Output the (X, Y) coordinate of the center of the cell containing the given text.  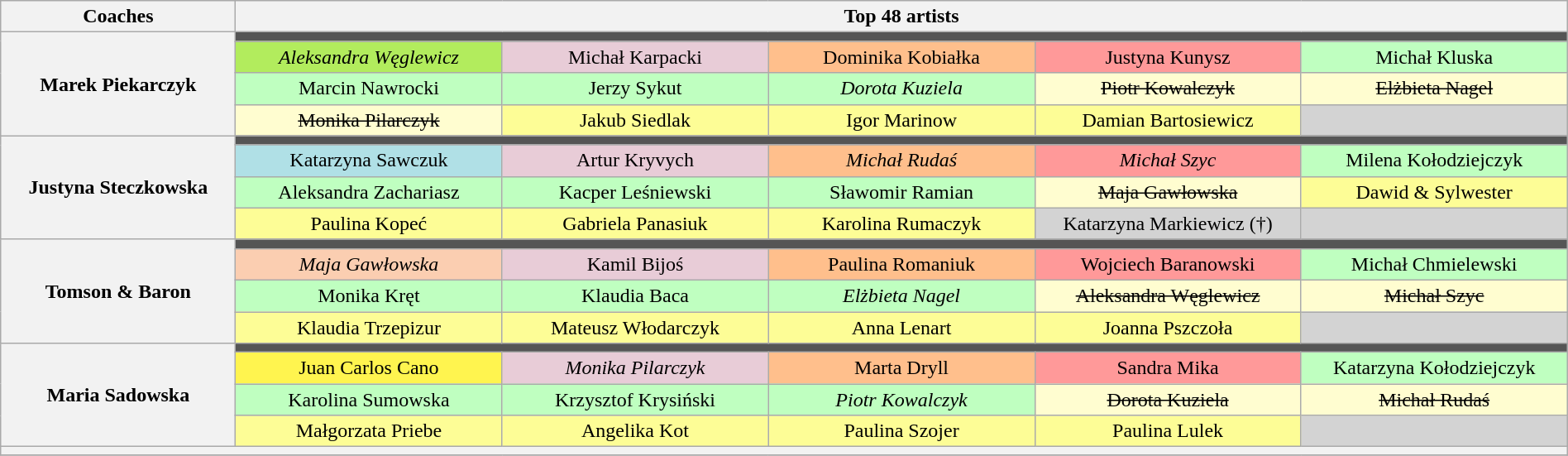
Karolina Rumaczyk (901, 223)
Krzysztof Krysiński (635, 400)
Maria Sadowska (118, 396)
Michał Karpacki (635, 57)
Małgorzata Priebe (369, 431)
Katarzyna Sawczuk (369, 161)
Jakub Siedlak (635, 120)
Marek Piekarczyk (118, 84)
Aleksandra Zachariasz (369, 192)
Artur Kryvych (635, 161)
Monika Kręt (369, 295)
Angelika Kot (635, 431)
Jerzy Sykut (635, 89)
Juan Carlos Cano (369, 368)
Kacper Leśniewski (635, 192)
Milena Kołodziejczyk (1434, 161)
Damian Bartosiewicz (1168, 120)
Tomson & Baron (118, 291)
Mateusz Włodarczyk (635, 327)
Anna Lenart (901, 327)
Justyna Steczkowska (118, 187)
Paulina Szojer (901, 431)
Top 48 artists (901, 17)
Gabriela Panasiuk (635, 223)
Klaudia Trzepizur (369, 327)
Justyna Kunysz (1168, 57)
Paulina Lulek (1168, 431)
Paulina Kopeć (369, 223)
Coaches (118, 17)
Dawid & Sylwester (1434, 192)
Joanna Pszczoła (1168, 327)
Klaudia Baca (635, 295)
Karolina Sumowska (369, 400)
Wojciech Baranowski (1168, 264)
Igor Marinow (901, 120)
Michał Chmielewski (1434, 264)
Katarzyna Markiewicz (†) (1168, 223)
Sandra Mika (1168, 368)
Dominika Kobiałka (901, 57)
Katarzyna Kołodziejczyk (1434, 368)
Marcin Nawrocki (369, 89)
Kamil Bijoś (635, 264)
Marta Dryll (901, 368)
Sławomir Ramian (901, 192)
Paulina Romaniuk (901, 264)
Michał Kluska (1434, 57)
